Determine the (X, Y) coordinate at the center of the cell enclosing the given text.  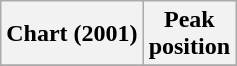
Peakposition (189, 34)
Chart (2001) (72, 34)
